Capture the cell that displays the provided text and extract its (x, y) central coordinate. 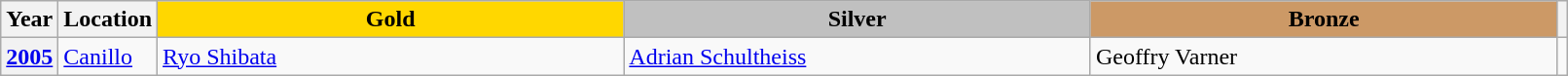
Location (108, 19)
Bronze (1324, 19)
Adrian Schultheiss (857, 57)
Gold (391, 19)
Ryo Shibata (391, 57)
Canillo (108, 57)
Year (29, 19)
Silver (857, 19)
2005 (29, 57)
Geoffry Varner (1324, 57)
